Pinpoint the cell where the given text exists, returning its (x, y) midpoint coordinate. 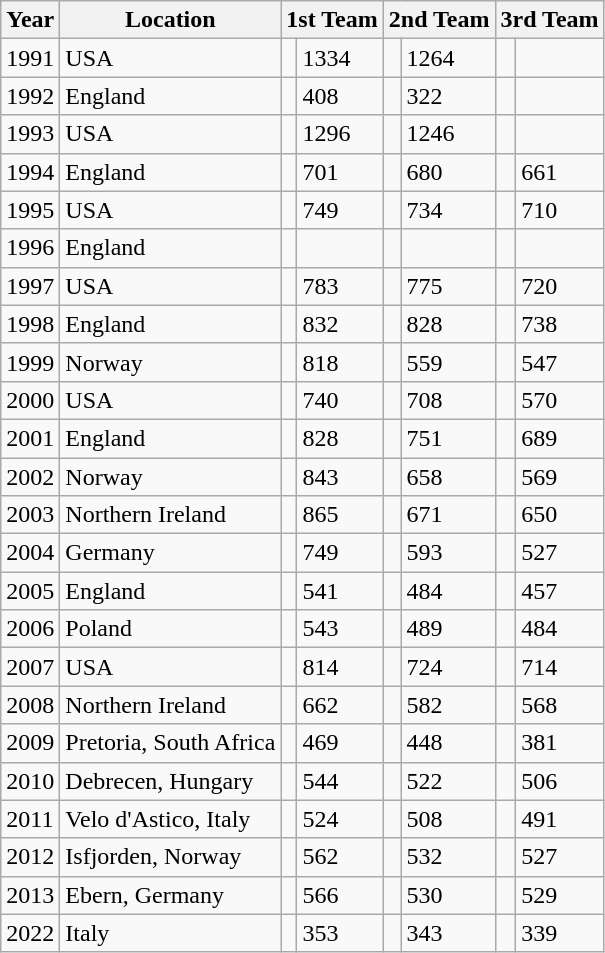
544 (340, 781)
751 (448, 438)
2001 (30, 438)
671 (448, 515)
1246 (448, 134)
408 (340, 96)
448 (448, 743)
3rd Team (550, 20)
Ebern, Germany (170, 895)
530 (448, 895)
1296 (340, 134)
469 (340, 743)
568 (560, 705)
1264 (448, 58)
658 (448, 477)
562 (340, 857)
353 (340, 933)
832 (340, 324)
783 (340, 286)
566 (340, 895)
1334 (340, 58)
1996 (30, 248)
2005 (30, 591)
524 (340, 819)
1998 (30, 324)
Year (30, 20)
489 (448, 629)
339 (560, 933)
Location (170, 20)
2nd Team (439, 20)
457 (560, 591)
547 (560, 362)
532 (448, 857)
Debrecen, Hungary (170, 781)
Poland (170, 629)
381 (560, 743)
2006 (30, 629)
740 (340, 400)
710 (560, 210)
720 (560, 286)
775 (448, 286)
724 (448, 667)
661 (560, 172)
650 (560, 515)
Isfjorden, Norway (170, 857)
491 (560, 819)
865 (340, 515)
Velo d'Astico, Italy (170, 819)
2008 (30, 705)
1st Team (332, 20)
1995 (30, 210)
738 (560, 324)
2002 (30, 477)
2004 (30, 553)
508 (448, 819)
Pretoria, South Africa (170, 743)
2022 (30, 933)
543 (340, 629)
582 (448, 705)
1999 (30, 362)
559 (448, 362)
522 (448, 781)
708 (448, 400)
662 (340, 705)
1997 (30, 286)
2003 (30, 515)
322 (448, 96)
701 (340, 172)
343 (448, 933)
506 (560, 781)
2013 (30, 895)
689 (560, 438)
569 (560, 477)
680 (448, 172)
570 (560, 400)
2011 (30, 819)
1992 (30, 96)
818 (340, 362)
2012 (30, 857)
1994 (30, 172)
541 (340, 591)
814 (340, 667)
Germany (170, 553)
529 (560, 895)
2000 (30, 400)
734 (448, 210)
2009 (30, 743)
1991 (30, 58)
Italy (170, 933)
1993 (30, 134)
843 (340, 477)
2010 (30, 781)
2007 (30, 667)
593 (448, 553)
714 (560, 667)
